Return (x, y) of the center of cell containing provided text 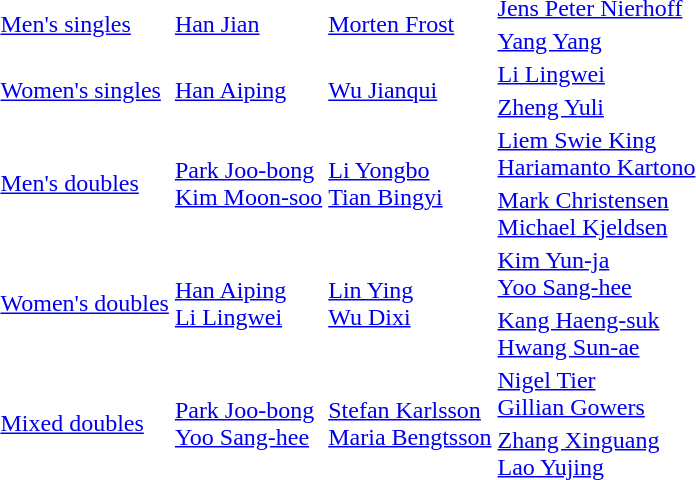
Han Aiping (248, 90)
Han Aiping Li Lingwei (248, 304)
Park Joo-bong Kim Moon-soo (248, 184)
Wu Jianqui (410, 90)
Li Yongbo Tian Bingyi (410, 184)
Lin Ying Wu Dixi (410, 304)
